Output the (x, y) coordinate of the center of the cell containing the given text.  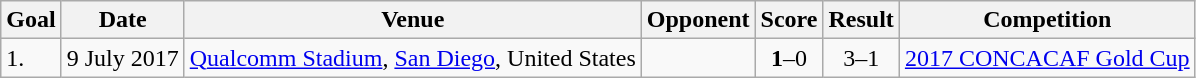
Venue (412, 20)
1–0 (789, 58)
2017 CONCACAF Gold Cup (1047, 58)
3–1 (861, 58)
Qualcomm Stadium, San Diego, United States (412, 58)
Date (122, 20)
Opponent (698, 20)
1. (31, 58)
Competition (1047, 20)
Result (861, 20)
9 July 2017 (122, 58)
Goal (31, 20)
Score (789, 20)
